Extract the (x, y) coordinate from the center of the cell holding the provided text.  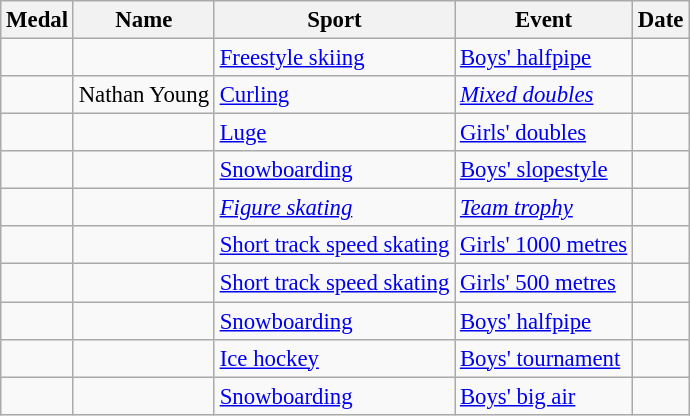
Luge (334, 133)
Freestyle skiing (334, 58)
Boys' slopestyle (544, 170)
Girls' 1000 metres (544, 245)
Girls' doubles (544, 133)
Medal (38, 20)
Nathan Young (144, 95)
Curling (334, 95)
Name (144, 20)
Team trophy (544, 208)
Sport (334, 20)
Boys' big air (544, 396)
Date (661, 20)
Event (544, 20)
Figure skating (334, 208)
Girls' 500 metres (544, 283)
Boys' tournament (544, 358)
Ice hockey (334, 358)
Mixed doubles (544, 95)
